Identify which cell holds the provided text, then report its (x, y) central coordinate. 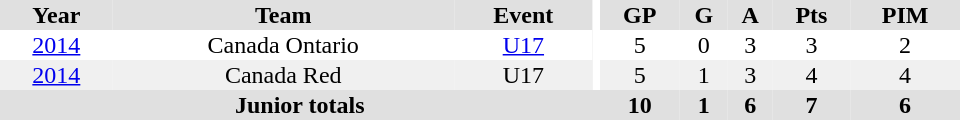
Canada Red (284, 75)
Pts (812, 15)
GP (640, 15)
2 (905, 45)
10 (640, 105)
A (750, 15)
PIM (905, 15)
Canada Ontario (284, 45)
Team (284, 15)
G (704, 15)
7 (812, 105)
0 (704, 45)
Year (56, 15)
Event (524, 15)
Junior totals (300, 105)
